Extract the (X, Y) coordinate from the center of the cell holding the provided text.  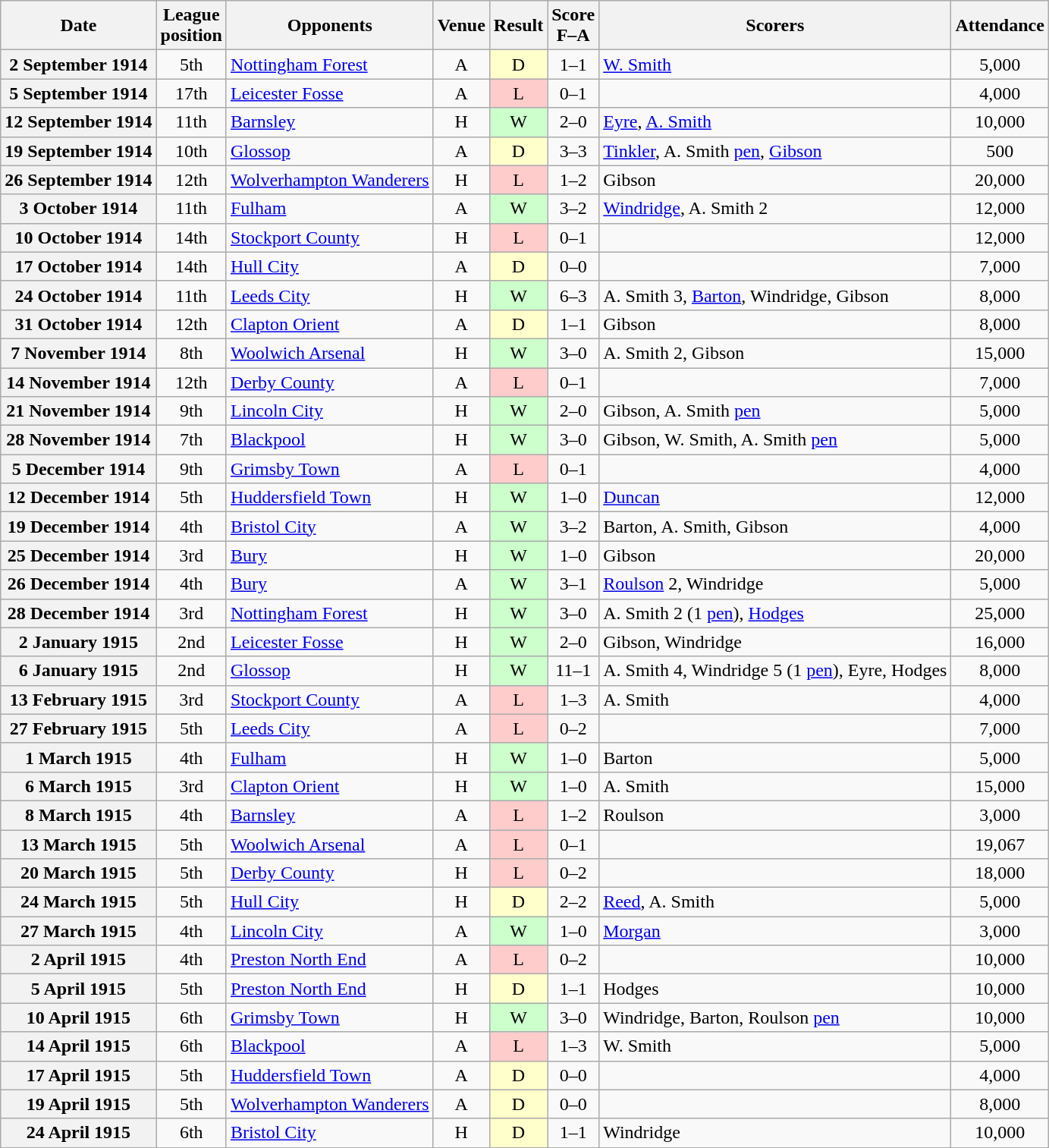
27 March 1915 (79, 931)
8 March 1915 (79, 815)
500 (1000, 151)
28 November 1914 (79, 440)
7 November 1914 (79, 353)
11–1 (573, 671)
Date (79, 26)
Duncan (775, 498)
2 September 1914 (79, 64)
24 October 1914 (79, 295)
10th (191, 151)
Attendance (1000, 26)
Tinkler, A. Smith pen, Gibson (775, 151)
Gibson, A. Smith pen (775, 411)
Gibson, W. Smith, A. Smith pen (775, 440)
Result (518, 26)
Roulson 2, Windridge (775, 584)
27 February 1915 (79, 728)
20 March 1915 (79, 873)
19 September 1914 (79, 151)
3 October 1914 (79, 209)
ScoreF–A (573, 26)
12 December 1914 (79, 498)
A. Smith 3, Barton, Windridge, Gibson (775, 295)
6–3 (573, 295)
Morgan (775, 931)
17 October 1914 (79, 266)
31 October 1914 (79, 324)
Leagueposition (191, 26)
21 November 1914 (79, 411)
3–1 (573, 584)
Scorers (775, 26)
24 April 1915 (79, 1133)
5 September 1914 (79, 93)
2–2 (573, 902)
A. Smith 2, Gibson (775, 353)
25,000 (1000, 613)
Barton (775, 757)
13 February 1915 (79, 700)
19 December 1914 (79, 527)
1 March 1915 (79, 757)
2 January 1915 (79, 642)
24 March 1915 (79, 902)
5 December 1914 (79, 469)
18,000 (1000, 873)
14 November 1914 (79, 382)
13 March 1915 (79, 844)
26 December 1914 (79, 584)
Windridge (775, 1133)
Reed, A. Smith (775, 902)
19,067 (1000, 844)
6 January 1915 (79, 671)
12 September 1914 (79, 122)
Windridge, Barton, Roulson pen (775, 1017)
17th (191, 93)
Barton, A. Smith, Gibson (775, 527)
19 April 1915 (79, 1104)
A. Smith 4, Windridge 5 (1 pen), Eyre, Hodges (775, 671)
17 April 1915 (79, 1075)
Hodges (775, 989)
Windridge, A. Smith 2 (775, 209)
14 April 1915 (79, 1046)
Eyre, A. Smith (775, 122)
5 April 1915 (79, 989)
10 April 1915 (79, 1017)
Venue (461, 26)
28 December 1914 (79, 613)
Roulson (775, 815)
Opponents (329, 26)
Gibson, Windridge (775, 642)
A. Smith 2 (1 pen), Hodges (775, 613)
7th (191, 440)
2 April 1915 (79, 960)
26 September 1914 (79, 180)
16,000 (1000, 642)
25 December 1914 (79, 555)
6 March 1915 (79, 786)
3–3 (573, 151)
8th (191, 353)
10 October 1914 (79, 237)
